Detect which cell encompasses the target text, then output its [X, Y] center coordinate. 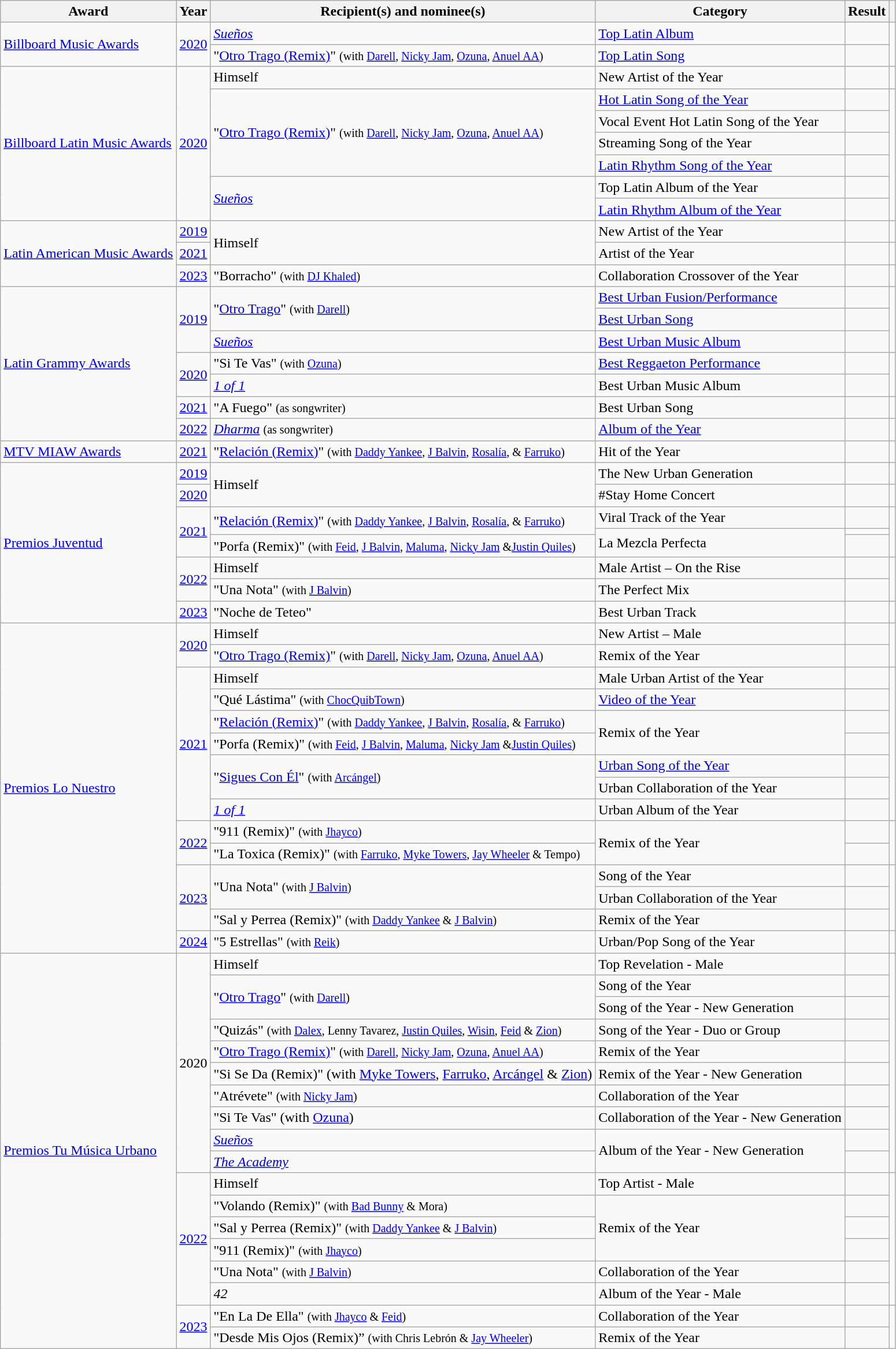
Urban Album of the Year [720, 810]
Best Reggaeton Performance [720, 364]
Year [193, 12]
Latin American Music Awards [88, 253]
New Artist – Male [720, 634]
Top Latin Album of the Year [720, 187]
Song of the Year - New Generation [720, 1008]
Video of the Year [720, 700]
Top Revelation - Male [720, 963]
Billboard Music Awards [88, 45]
"Noche de Teteo" [403, 612]
MTV MIAW Awards [88, 451]
"Volando (Remix)" (with Bad Bunny & Mora) [403, 1206]
Collaboration Crossover of the Year [720, 276]
Viral Track of the Year [720, 517]
"Atrévete" (with Nicky Jam) [403, 1096]
"A Fuego" (as songwriter) [403, 407]
"Sigues Con Él" (with Arcángel) [403, 777]
Song of the Year - Duo or Group [720, 1030]
Top Latin Album [720, 34]
Album of the Year [720, 429]
Hit of the Year [720, 451]
#Stay Home Concert [720, 495]
Dharma (as songwriter) [403, 429]
"5 Estrellas" (with Reik) [403, 942]
Top Latin Song [720, 55]
The Perfect Mix [720, 590]
Artist of the Year [720, 253]
2024 [193, 942]
Latin Grammy Awards [88, 364]
Top Artist - Male [720, 1184]
Collaboration of the Year - New Generation [720, 1118]
Vocal Event Hot Latin Song of the Year [720, 121]
Best Urban Track [720, 612]
Recipient(s) and nominee(s) [403, 12]
Premios Juventud [88, 543]
Album of the Year - New Generation [720, 1151]
Billboard Latin Music Awards [88, 143]
Streaming Song of the Year [720, 143]
Category [720, 12]
"Desde Mis Ojos (Remix)” (with Chris Lebrón & Jay Wheeler) [403, 1338]
The New Urban Generation [720, 473]
"Si Se Da (Remix)" (with Myke Towers, Farruko, Arcángel & Zion) [403, 1074]
Male Artist – On the Rise [720, 568]
Latin Rhythm Album of the Year [720, 209]
Result [867, 12]
Male Urban Artist of the Year [720, 678]
Latin Rhythm Song of the Year [720, 165]
"Qué Lástima" (with ChocQuibTown) [403, 700]
Urban/Pop Song of the Year [720, 942]
The Academy [403, 1162]
Urban Song of the Year [720, 766]
Album of the Year - Male [720, 1294]
"Borracho" (with DJ Khaled) [403, 276]
Premios Tu Música Urbano [88, 1150]
Premios Lo Nuestro [88, 788]
Remix of the Year - New Generation [720, 1074]
"La Toxica (Remix)" (with Farruko, Myke Towers, Jay Wheeler & Tempo) [403, 854]
Award [88, 12]
La Mezcla Perfecta [720, 542]
"Quizás" (with Dalex, Lenny Tavarez, Justin Quiles, Wisin, Feid & Zion) [403, 1030]
42 [403, 1294]
Best Urban Fusion/Performance [720, 298]
"En La De Ella" (with Jhayco & Feid) [403, 1316]
Hot Latin Song of the Year [720, 99]
